Return the [X, Y] coordinate for the center point of the cell that contains the specified text.  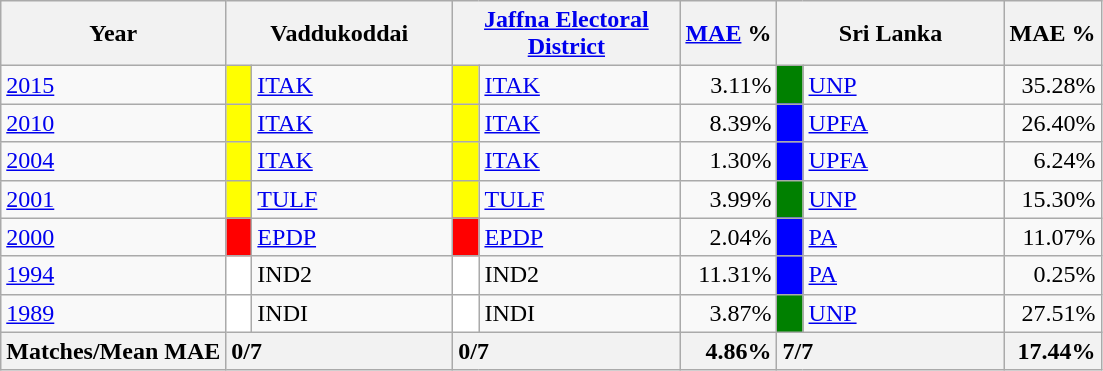
11.31% [728, 275]
2000 [114, 237]
1989 [114, 313]
26.40% [1052, 123]
Sri Lanka [890, 34]
Matches/Mean MAE [114, 351]
3.11% [728, 85]
3.99% [728, 199]
7/7 [890, 351]
2004 [114, 161]
Jaffna Electoral District [566, 34]
27.51% [1052, 313]
2.04% [728, 237]
Vaddukoddai [340, 34]
Year [114, 34]
3.87% [728, 313]
4.86% [728, 351]
35.28% [1052, 85]
6.24% [1052, 161]
2001 [114, 199]
1994 [114, 275]
2015 [114, 85]
0.25% [1052, 275]
15.30% [1052, 199]
8.39% [728, 123]
11.07% [1052, 237]
1.30% [728, 161]
17.44% [1052, 351]
2010 [114, 123]
